Search for the cell housing the specified text and yield its (x, y) center coordinate. 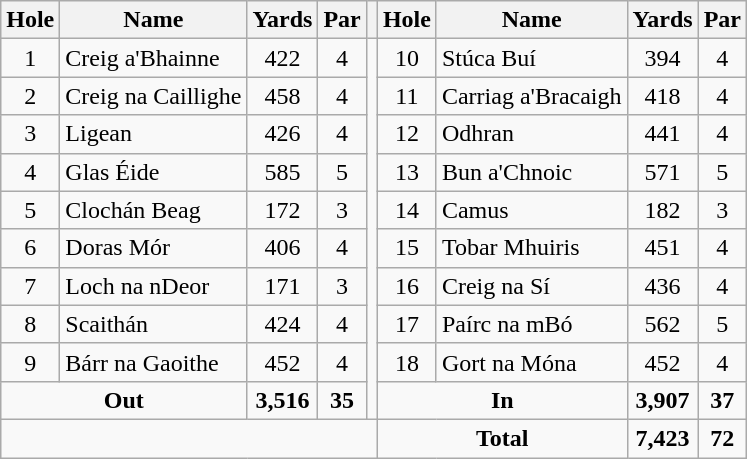
Carriag a'Bracaigh (532, 96)
Out (124, 400)
Paírc na mBó (532, 324)
14 (406, 210)
562 (662, 324)
35 (342, 400)
394 (662, 58)
In (502, 400)
Creig a'Bhainne (154, 58)
426 (282, 134)
Clochán Beag (154, 210)
1 (30, 58)
7,423 (662, 438)
37 (722, 400)
Total (502, 438)
Creig na Sí (532, 286)
451 (662, 248)
72 (722, 438)
172 (282, 210)
571 (662, 172)
Odhran (532, 134)
436 (662, 286)
171 (282, 286)
8 (30, 324)
16 (406, 286)
422 (282, 58)
9 (30, 362)
6 (30, 248)
424 (282, 324)
585 (282, 172)
Tobar Mhuiris (532, 248)
11 (406, 96)
Glas Éide (154, 172)
18 (406, 362)
12 (406, 134)
Creig na Caillighe (154, 96)
13 (406, 172)
182 (662, 210)
2 (30, 96)
7 (30, 286)
458 (282, 96)
Scaithán (154, 324)
Bárr na Gaoithe (154, 362)
10 (406, 58)
Bun a'Chnoic (532, 172)
15 (406, 248)
406 (282, 248)
Doras Mór (154, 248)
Camus (532, 210)
Gort na Móna (532, 362)
441 (662, 134)
3,907 (662, 400)
Ligean (154, 134)
17 (406, 324)
Loch na nDeor (154, 286)
3,516 (282, 400)
Stúca Buí (532, 58)
418 (662, 96)
